From the cell containing the given text, extract its center point as [X, Y] coordinate. 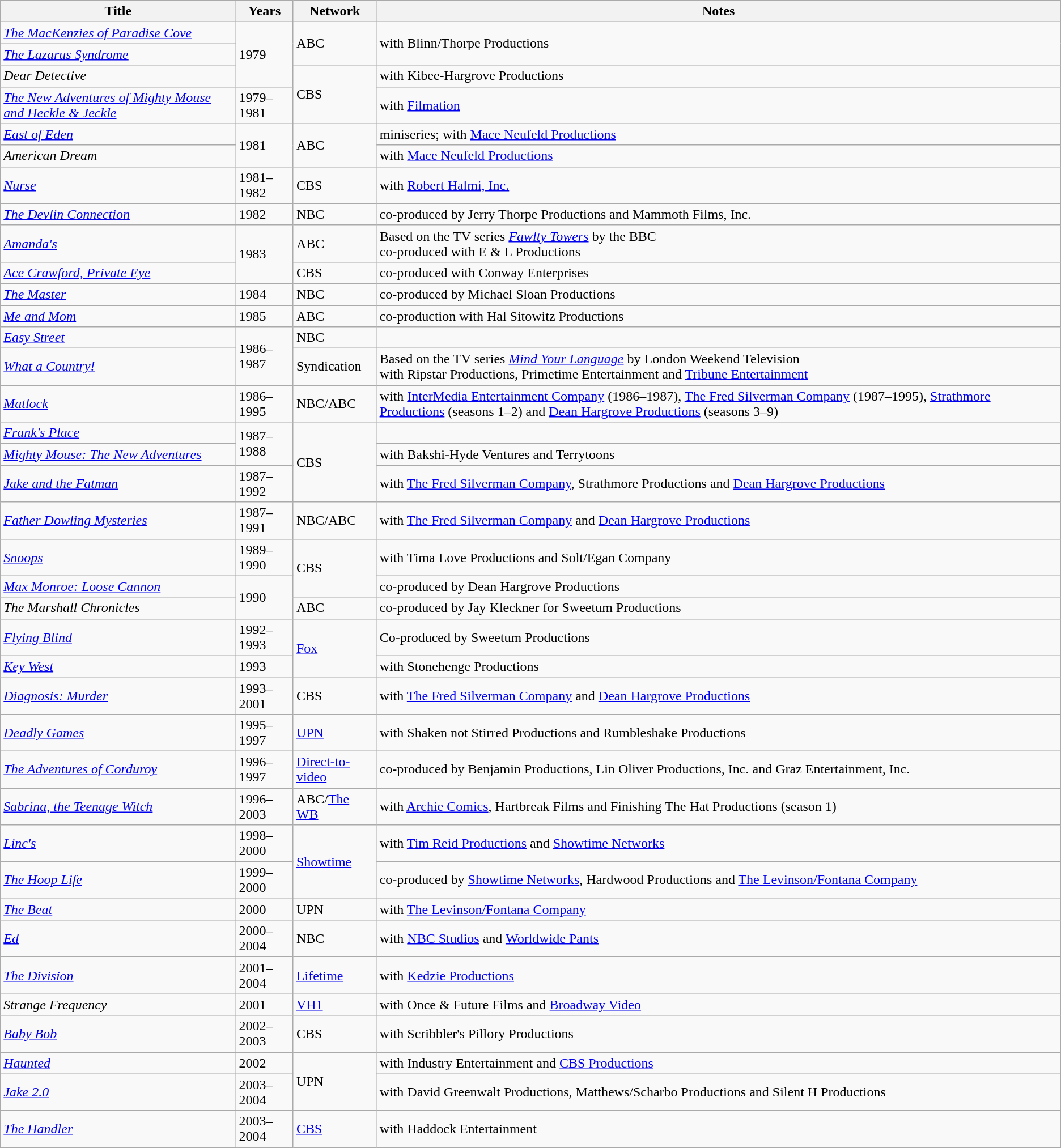
Father Dowling Mysteries [118, 520]
The Master [118, 294]
with Kedzie Productions [719, 976]
1979 [264, 54]
The New Adventures of Mighty Mouse and Heckle & Jeckle [118, 105]
with Filmation [719, 105]
1996–1997 [264, 769]
with David Greenwalt Productions, Matthews/Scharbo Productions and Silent H Productions [719, 1092]
The Hoop Life [118, 881]
Title [118, 11]
Haunted [118, 1063]
Ed [118, 938]
Linc's [118, 843]
with NBC Studios and Worldwide Pants [719, 938]
Lifetime [334, 976]
co-produced by Jay Kleckner for Sweetum Productions [719, 608]
1981–1982 [264, 185]
Amanda's [118, 244]
with The Levinson/Fontana Company [719, 909]
with Tima Love Productions and Solt/Egan Company [719, 558]
Showtime [334, 862]
VH1 [334, 1005]
Diagnosis: Murder [118, 696]
1986–1995 [264, 403]
1985 [264, 316]
Fox [334, 648]
with Archie Comics, Hartbreak Films and Finishing The Hat Productions (season 1) [719, 806]
1983 [264, 254]
co-produced by Showtime Networks, Hardwood Productions and The Levinson/Fontana Company [719, 881]
co-production with Hal Sitowitz Productions [719, 316]
Me and Mom [118, 316]
Max Monroe: Loose Cannon [118, 586]
Mighty Mouse: The New Adventures [118, 454]
Key West [118, 666]
with Once & Future Films and Broadway Video [719, 1005]
1979–1981 [264, 105]
1993 [264, 666]
1981 [264, 145]
Snoops [118, 558]
Matlock [118, 403]
East of Eden [118, 134]
miniseries; with Mace Neufeld Productions [719, 134]
The Beat [118, 909]
The Devlin Connection [118, 214]
1990 [264, 597]
co-produced by Dean Hargrove Productions [719, 586]
co-produced by Jerry Thorpe Productions and Mammoth Films, Inc. [719, 214]
1992–1993 [264, 637]
The Marshall Chronicles [118, 608]
Direct-to-video [334, 769]
Deadly Games [118, 732]
Baby Bob [118, 1034]
with Robert Halmi, Inc. [719, 185]
with Blinn/Thorpe Productions [719, 44]
with Mace Neufeld Productions [719, 156]
Based on the TV series Mind Your Language by London Weekend Televisionwith Ripstar Productions, Primetime Entertainment and Tribune Entertainment [719, 367]
The MacKenzies of Paradise Cove [118, 33]
with Haddock Entertainment [719, 1129]
1982 [264, 214]
with Industry Entertainment and CBS Productions [719, 1063]
2001 [264, 1005]
with Scribbler's Pillory Productions [719, 1034]
2002 [264, 1063]
Network [334, 11]
The Division [118, 976]
American Dream [118, 156]
with The Fred Silverman Company, Strathmore Productions and Dean Hargrove Productions [719, 484]
1995–1997 [264, 732]
Jake 2.0 [118, 1092]
Based on the TV series Fawlty Towers by the BBCco-produced with E & L Productions [719, 244]
Nurse [118, 185]
2000 [264, 909]
Frank's Place [118, 433]
The Adventures of Corduroy [118, 769]
with Bakshi-Hyde Ventures and Terrytoons [719, 454]
with Shaken not Stirred Productions and Rumbleshake Productions [719, 732]
1986–1987 [264, 356]
2000–2004 [264, 938]
1987–1992 [264, 484]
1998–2000 [264, 843]
The Lazarus Syndrome [118, 54]
with Stonehenge Productions [719, 666]
Strange Frequency [118, 1005]
1999–2000 [264, 881]
1987–1988 [264, 444]
ABC/The WB [334, 806]
2002–2003 [264, 1034]
1987–1991 [264, 520]
Ace Crawford, Private Eye [118, 273]
The Handler [118, 1129]
Flying Blind [118, 637]
Jake and the Fatman [118, 484]
Syndication [334, 367]
Easy Street [118, 338]
Years [264, 11]
1989–1990 [264, 558]
Dear Detective [118, 76]
2001–2004 [264, 976]
co-produced with Conway Enterprises [719, 273]
with Kibee-Hargrove Productions [719, 76]
co-produced by Michael Sloan Productions [719, 294]
Sabrina, the Teenage Witch [118, 806]
What a Country! [118, 367]
1996–2003 [264, 806]
with Tim Reid Productions and Showtime Networks [719, 843]
co-produced by Benjamin Productions, Lin Oliver Productions, Inc. and Graz Entertainment, Inc. [719, 769]
1984 [264, 294]
Co-produced by Sweetum Productions [719, 637]
1993–2001 [264, 696]
Notes [719, 11]
